Pinpoint the cell where the given text exists, returning its [x, y] midpoint coordinate. 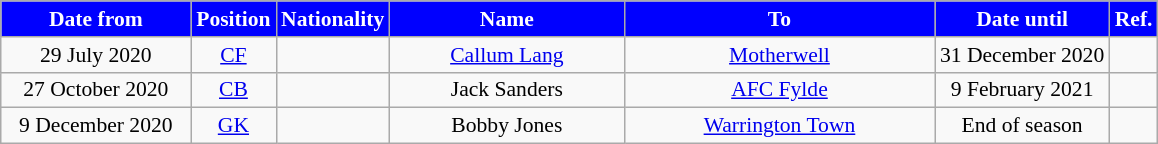
Jack Sanders [506, 90]
Ref. [1134, 19]
Nationality [332, 19]
Date from [96, 19]
AFC Fylde [779, 90]
9 February 2021 [1022, 90]
31 December 2020 [1022, 55]
Motherwell [779, 55]
CF [234, 55]
GK [234, 126]
27 October 2020 [96, 90]
Name [506, 19]
Date until [1022, 19]
29 July 2020 [96, 55]
To [779, 19]
Callum Lang [506, 55]
End of season [1022, 126]
Warrington Town [779, 126]
Bobby Jones [506, 126]
9 December 2020 [96, 126]
CB [234, 90]
Position [234, 19]
